From the cell containing the given text, extract its center point as [x, y] coordinate. 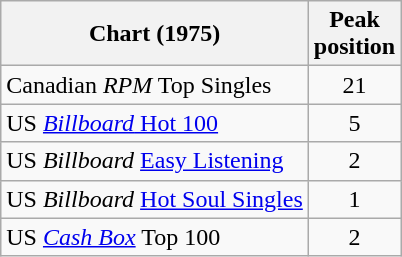
Chart (1975) [155, 34]
1 [354, 199]
Peakposition [354, 34]
US Billboard Hot 100 [155, 123]
5 [354, 123]
US Billboard Hot Soul Singles [155, 199]
Canadian RPM Top Singles [155, 85]
US Billboard Easy Listening [155, 161]
US Cash Box Top 100 [155, 237]
21 [354, 85]
